Return (x, y) of the center of cell containing provided text 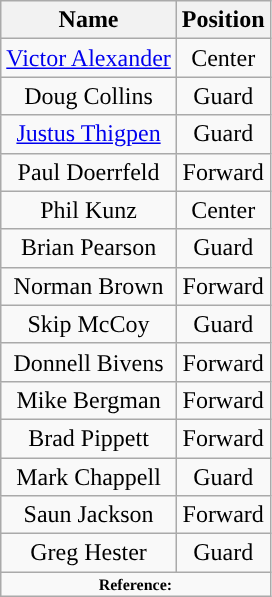
Reference: (136, 584)
Brad Pippett (89, 438)
Saun Jackson (89, 515)
Justus Thigpen (89, 134)
Victor Alexander (89, 58)
Paul Doerrfeld (89, 172)
Position (223, 20)
Mike Bergman (89, 400)
Doug Collins (89, 96)
Mark Chappell (89, 477)
Name (89, 20)
Brian Pearson (89, 248)
Phil Kunz (89, 210)
Greg Hester (89, 553)
Donnell Bivens (89, 362)
Skip McCoy (89, 324)
Norman Brown (89, 286)
